Determine the [x, y] coordinate at the center of the cell enclosing the given text.  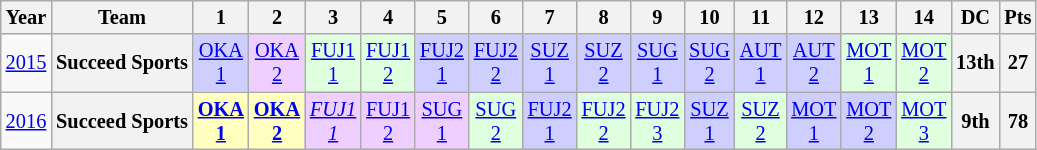
FUJ23 [657, 121]
6 [496, 17]
78 [1018, 121]
3 [333, 17]
AUT2 [814, 63]
12 [814, 17]
14 [924, 17]
2015 [26, 63]
5 [442, 17]
9 [657, 17]
13th [975, 63]
AUT1 [761, 63]
4 [388, 17]
27 [1018, 63]
2 [277, 17]
Year [26, 17]
Pts [1018, 17]
7 [550, 17]
9th [975, 121]
DC [975, 17]
1 [221, 17]
10 [709, 17]
Team [122, 17]
11 [761, 17]
MOT3 [924, 121]
8 [604, 17]
2016 [26, 121]
13 [868, 17]
